Identify which cell holds the provided text, then report its (X, Y) central coordinate. 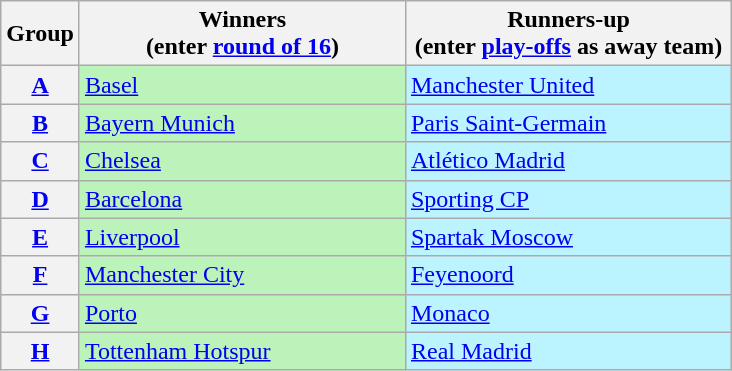
Chelsea (242, 161)
Monaco (568, 313)
Manchester United (568, 85)
H (40, 351)
B (40, 123)
Bayern Munich (242, 123)
Basel (242, 85)
Winners(enter round of 16) (242, 34)
A (40, 85)
D (40, 199)
E (40, 237)
Barcelona (242, 199)
Runners-up(enter play-offs as away team) (568, 34)
F (40, 275)
Sporting CP (568, 199)
G (40, 313)
Porto (242, 313)
Paris Saint-Germain (568, 123)
Tottenham Hotspur (242, 351)
C (40, 161)
Atlético Madrid (568, 161)
Feyenoord (568, 275)
Liverpool (242, 237)
Real Madrid (568, 351)
Manchester City (242, 275)
Group (40, 34)
Spartak Moscow (568, 237)
